Locate the cell with the specified text and output its (x, y) center coordinate. 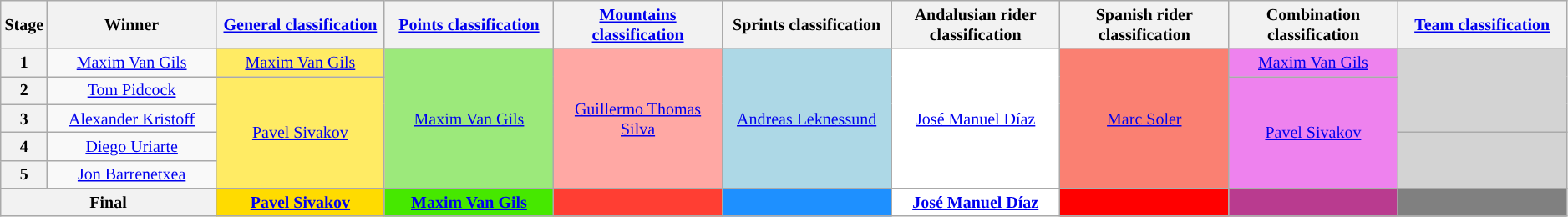
General classification (300, 25)
Stage (24, 25)
Sprints classification (807, 25)
Alexander Kristoff (132, 119)
Winner (132, 25)
Marc Soler (1144, 119)
3 (24, 119)
Jon Barrenetxea (132, 174)
Combination classification (1313, 25)
1 (24, 63)
5 (24, 174)
Mountains classification (638, 25)
Team classification (1482, 25)
Guillermo Thomas Silva (638, 119)
Final (109, 202)
Andalusian rider classification (976, 25)
Tom Pidcock (132, 90)
Points classification (469, 25)
4 (24, 147)
2 (24, 90)
Spanish rider classification (1144, 25)
Andreas Leknessund (807, 119)
Diego Uriarte (132, 147)
